Pinpoint the cell where the given text exists, returning its (x, y) midpoint coordinate. 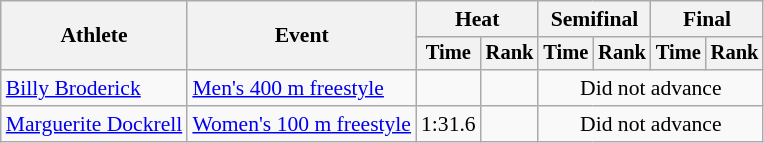
Billy Broderick (94, 88)
Final (707, 19)
1:31.6 (448, 124)
Heat (477, 19)
Athlete (94, 36)
Event (302, 36)
Semifinal (594, 19)
Men's 400 m freestyle (302, 88)
Marguerite Dockrell (94, 124)
Women's 100 m freestyle (302, 124)
